Search for the cell housing the specified text and yield its [X, Y] center coordinate. 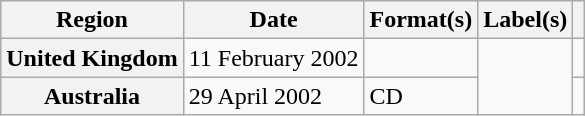
Label(s) [526, 20]
Date [274, 20]
Region [92, 20]
29 April 2002 [274, 96]
United Kingdom [92, 58]
Format(s) [421, 20]
Australia [92, 96]
11 February 2002 [274, 58]
CD [421, 96]
